Find where the given text appears and provide that cell's center as (X, Y) coordinate. 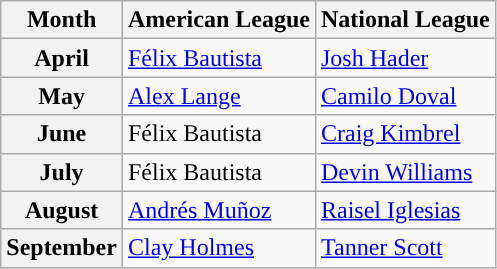
July (62, 172)
June (62, 134)
American League (218, 20)
Raisel Iglesias (405, 210)
Andrés Muñoz (218, 210)
April (62, 58)
National League (405, 20)
Month (62, 20)
August (62, 210)
Craig Kimbrel (405, 134)
Josh Hader (405, 58)
May (62, 96)
Devin Williams (405, 172)
Camilo Doval (405, 96)
September (62, 248)
Clay Holmes (218, 248)
Tanner Scott (405, 248)
Alex Lange (218, 96)
